Identify which cell holds the provided text, then report its (X, Y) central coordinate. 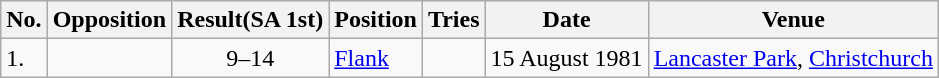
Date (566, 20)
Flank (376, 58)
Result(SA 1st) (250, 20)
Opposition (109, 20)
No. (24, 20)
Venue (793, 20)
15 August 1981 (566, 58)
Lancaster Park, Christchurch (793, 58)
Position (376, 20)
Tries (454, 20)
1. (24, 58)
9–14 (250, 58)
